From the cell containing the given text, extract its center point as [x, y] coordinate. 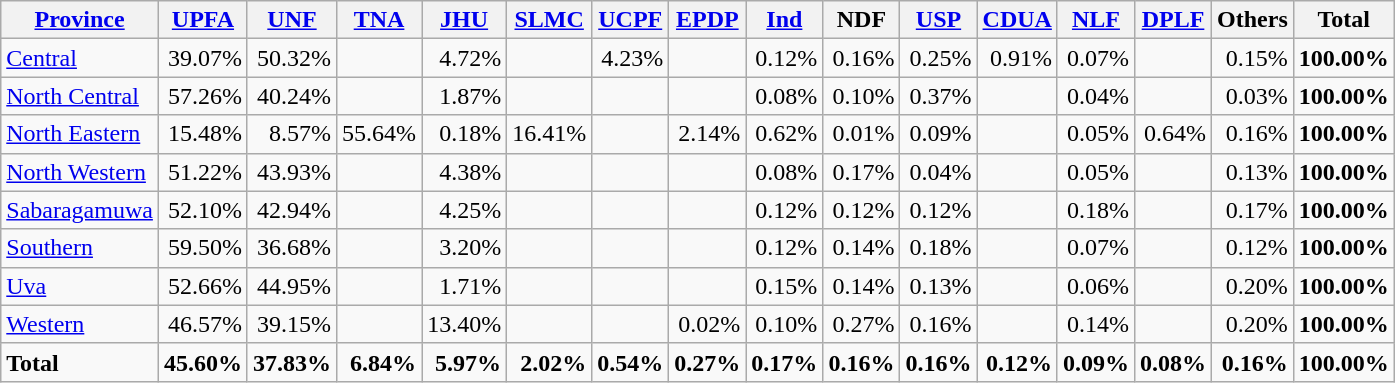
CDUA [1017, 20]
57.26% [202, 96]
SLMC [550, 20]
Province [80, 20]
6.84% [380, 362]
46.57% [202, 324]
UPFA [202, 20]
16.41% [550, 134]
Western [80, 324]
4.25% [464, 210]
USP [938, 20]
2.14% [708, 134]
3.20% [464, 248]
4.38% [464, 172]
Southern [80, 248]
43.93% [292, 172]
0.03% [1253, 96]
13.40% [464, 324]
NLF [1096, 20]
Sabaragamuwa [80, 210]
51.22% [202, 172]
4.72% [464, 58]
59.50% [202, 248]
55.64% [380, 134]
0.01% [862, 134]
37.83% [292, 362]
1.87% [464, 96]
Uva [80, 286]
1.71% [464, 286]
15.48% [202, 134]
North Western [80, 172]
42.94% [292, 210]
36.68% [292, 248]
EPDP [708, 20]
50.32% [292, 58]
44.95% [292, 286]
UNF [292, 20]
5.97% [464, 362]
NDF [862, 20]
39.07% [202, 58]
UCPF [630, 20]
0.91% [1017, 58]
TNA [380, 20]
8.57% [292, 134]
North Central [80, 96]
45.60% [202, 362]
0.37% [938, 96]
0.25% [938, 58]
40.24% [292, 96]
0.62% [784, 134]
0.54% [630, 362]
DPLF [1172, 20]
52.10% [202, 210]
2.02% [550, 362]
4.23% [630, 58]
Others [1253, 20]
North Eastern [80, 134]
0.64% [1172, 134]
JHU [464, 20]
0.06% [1096, 286]
0.02% [708, 324]
52.66% [202, 286]
Ind [784, 20]
Central [80, 58]
39.15% [292, 324]
